Provide the (X, Y) coordinate of the cell's center where the given text is located.  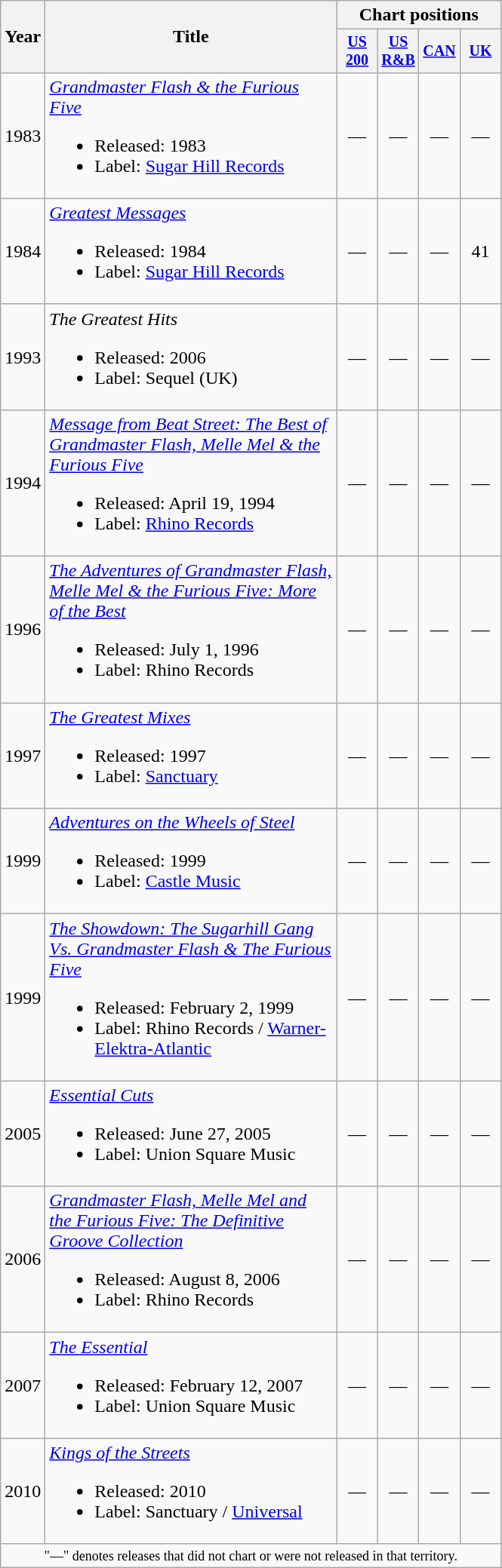
The Greatest HitsReleased: 2006Label: Sequel (UK) (191, 357)
The EssentialReleased: February 12, 2007Label: Union Square Music (191, 1385)
2010 (23, 1491)
1993 (23, 357)
US 200 (357, 51)
Adventures on the Wheels of SteelReleased: 1999Label: Castle Music (191, 861)
UK (480, 51)
Grandmaster Flash & the Furious FiveReleased: 1983Label: Sugar Hill Records (191, 136)
Title (191, 37)
2006 (23, 1260)
The Adventures of Grandmaster Flash, Melle Mel & the Furious Five: More of the BestReleased: July 1, 1996Label: Rhino Records (191, 630)
The Greatest MixesReleased: 1997Label: Sanctuary (191, 756)
CAN (439, 51)
"—" denotes releases that did not chart or were not released in that territory. (251, 1555)
Kings of the StreetsReleased: 2010Label: Sanctuary / Universal (191, 1491)
2005 (23, 1134)
1984 (23, 251)
Greatest MessagesReleased: 1984Label: Sugar Hill Records (191, 251)
US R&B (398, 51)
Message from Beat Street: The Best of Grandmaster Flash, Melle Mel & the Furious FiveReleased: April 19, 1994Label: Rhino Records (191, 483)
2007 (23, 1385)
Essential CutsReleased: June 27, 2005Label: Union Square Music (191, 1134)
Grandmaster Flash, Melle Mel and the Furious Five: The Definitive Groove CollectionReleased: August 8, 2006Label: Rhino Records (191, 1260)
The Showdown: The Sugarhill Gang Vs. Grandmaster Flash & The Furious FiveReleased: February 2, 1999Label: Rhino Records / Warner-Elektra-Atlantic (191, 997)
1983 (23, 136)
1996 (23, 630)
Year (23, 37)
1997 (23, 756)
1994 (23, 483)
41 (480, 251)
Chart positions (419, 15)
